From the cell containing the given text, extract its center point as (X, Y) coordinate. 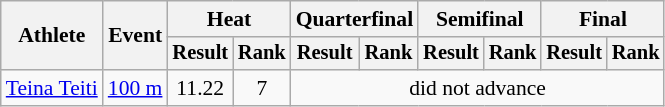
Teina Teiti (52, 88)
Quarterfinal (355, 19)
Athlete (52, 36)
100 m (136, 88)
Semifinal (480, 19)
7 (262, 88)
11.22 (200, 88)
Final (602, 19)
Heat (228, 19)
did not advance (478, 88)
Event (136, 36)
